Output the [X, Y] coordinate of the center of the cell containing the given text.  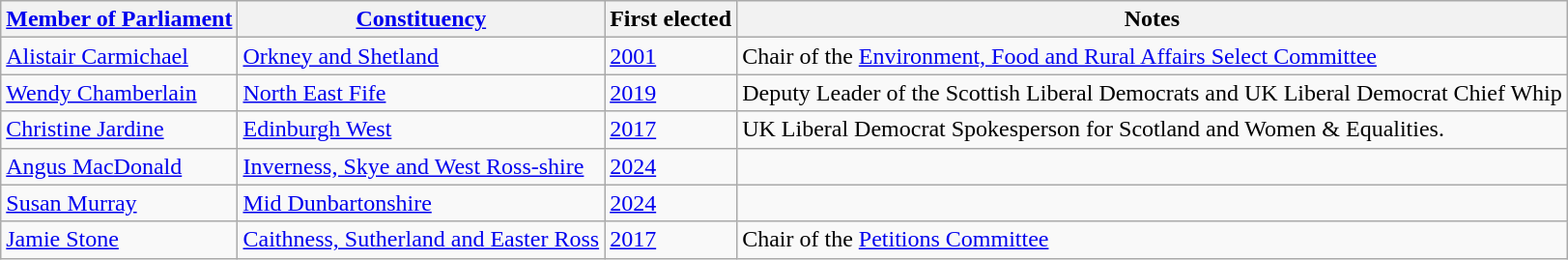
Alistair Carmichael [120, 56]
2019 [670, 93]
Constituency [421, 19]
North East Fife [421, 93]
Edinburgh West [421, 130]
Orkney and Shetland [421, 56]
2001 [670, 56]
Christine Jardine [120, 130]
Notes [1153, 19]
First elected [670, 19]
Chair of the Petitions Committee [1153, 240]
Caithness, Sutherland and Easter Ross [421, 240]
Angus MacDonald [120, 166]
Mid Dunbartonshire [421, 203]
UK Liberal Democrat Spokesperson for Scotland and Women & Equalities. [1153, 130]
Chair of the Environment, Food and Rural Affairs Select Committee [1153, 56]
Deputy Leader of the Scottish Liberal Democrats and UK Liberal Democrat Chief Whip [1153, 93]
Wendy Chamberlain [120, 93]
Jamie Stone [120, 240]
Susan Murray [120, 203]
Member of Parliament [120, 19]
Inverness, Skye and West Ross-shire [421, 166]
